Detect which cell encompasses the target text, then output its [X, Y] center coordinate. 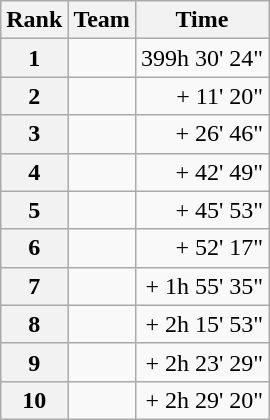
3 [34, 134]
8 [34, 324]
Time [202, 20]
+ 11' 20" [202, 96]
+ 2h 15' 53" [202, 324]
+ 45' 53" [202, 210]
399h 30' 24" [202, 58]
6 [34, 248]
4 [34, 172]
7 [34, 286]
2 [34, 96]
+ 52' 17" [202, 248]
+ 2h 29' 20" [202, 400]
9 [34, 362]
+ 2h 23' 29" [202, 362]
10 [34, 400]
Rank [34, 20]
+ 42' 49" [202, 172]
+ 1h 55' 35" [202, 286]
5 [34, 210]
+ 26' 46" [202, 134]
Team [102, 20]
1 [34, 58]
